Capture the cell that displays the provided text and extract its [X, Y] central coordinate. 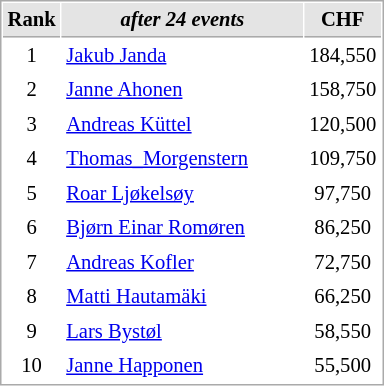
1 [32, 56]
Andreas Küttel [183, 124]
Matti Hautamäki [183, 296]
86,250 [343, 228]
72,750 [343, 262]
Rank [32, 20]
CHF [343, 20]
after 24 events [183, 20]
55,500 [343, 366]
Janne Happonen [183, 366]
4 [32, 158]
120,500 [343, 124]
97,750 [343, 194]
Janne Ahonen [183, 90]
58,550 [343, 332]
109,750 [343, 158]
Jakub Janda [183, 56]
7 [32, 262]
2 [32, 90]
Lars Bystøl [183, 332]
8 [32, 296]
Thomas_Morgenstern [183, 158]
Roar Ljøkelsøy [183, 194]
Bjørn Einar Romøren [183, 228]
6 [32, 228]
158,750 [343, 90]
3 [32, 124]
66,250 [343, 296]
10 [32, 366]
Andreas Kofler [183, 262]
184,550 [343, 56]
9 [32, 332]
5 [32, 194]
